Locate the cell with the specified text and output its [X, Y] center coordinate. 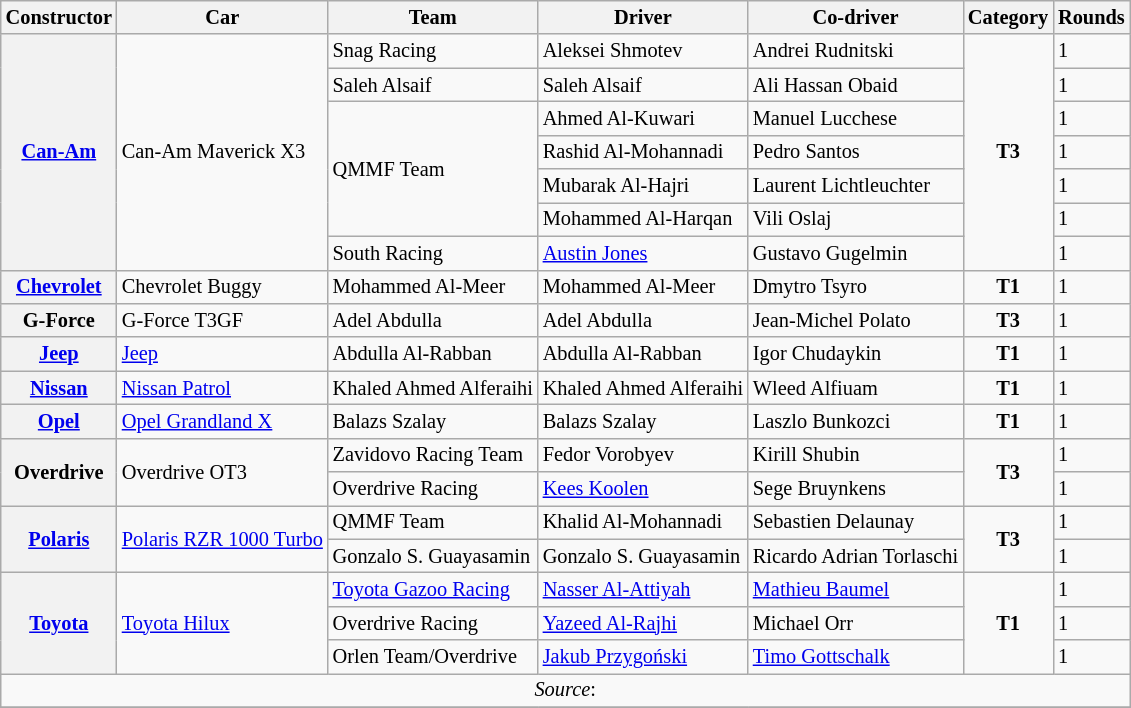
Ricardo Adrian Torlaschi [856, 556]
Co-driver [856, 17]
Laurent Lichtleuchter [856, 186]
Michael Orr [856, 623]
Rounds [1092, 17]
Ali Hassan Obaid [856, 85]
Snag Racing [433, 51]
Overdrive OT3 [222, 472]
Toyota Gazoo Racing [433, 589]
Jean-Michel Polato [856, 320]
Polaris RZR 1000 Turbo [222, 538]
Toyota [59, 622]
Sebastien Delaunay [856, 522]
Zavidovo Racing Team [433, 455]
Category [1008, 17]
Toyota Hilux [222, 622]
Source: [566, 690]
Timo Gottschalk [856, 657]
Rashid Al-Mohannadi [643, 152]
Nissan Patrol [222, 388]
Nasser Al-Attiyah [643, 589]
Wleed Alfiuam [856, 388]
Ahmed Al-Kuwari [643, 118]
Driver [643, 17]
Orlen Team/Overdrive [433, 657]
Austin Jones [643, 253]
Kirill Shubin [856, 455]
Dmytro Tsyro [856, 287]
Chevrolet Buggy [222, 287]
Mubarak Al-Hajri [643, 186]
Laszlo Bunkozci [856, 421]
Opel Grandland X [222, 421]
Kees Koolen [643, 489]
Team [433, 17]
Car [222, 17]
Pedro Santos [856, 152]
Overdrive [59, 472]
Sege Bruynkens [856, 489]
Constructor [59, 17]
Jakub Przygoński [643, 657]
Chevrolet [59, 287]
Mathieu Baumel [856, 589]
Mohammed Al-Harqan [643, 219]
Vili Oslaj [856, 219]
Opel [59, 421]
Polaris [59, 538]
Can-Am [59, 152]
Manuel Lucchese [856, 118]
Andrei Rudnitski [856, 51]
Gustavo Gugelmin [856, 253]
Can-Am Maverick X3 [222, 152]
Igor Chudaykin [856, 354]
Nissan [59, 388]
Yazeed Al-Rajhi [643, 623]
G-Force T3GF [222, 320]
Fedor Vorobyev [643, 455]
G-Force [59, 320]
Khalid Al-Mohannadi [643, 522]
South Racing [433, 253]
Aleksei Shmotev [643, 51]
